For the text-containing cell, return its midpoint in [x, y] coordinate format. 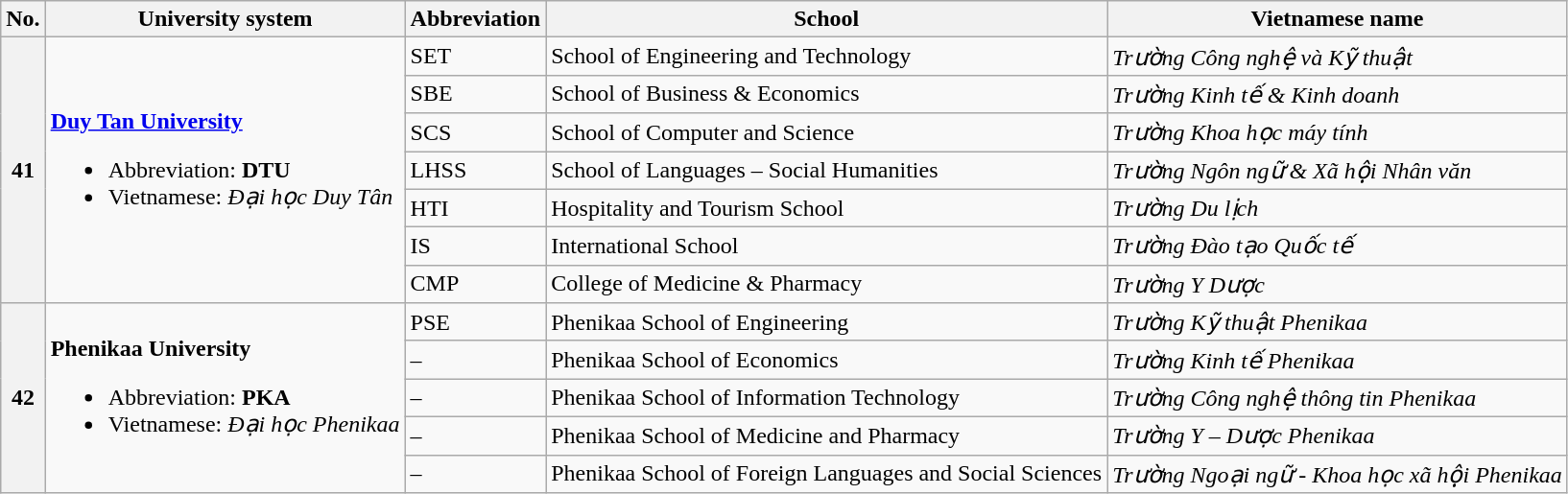
LHSS [476, 171]
School [827, 19]
Vietnamese name [1338, 19]
Trường Đào tạo Quốc tế [1338, 247]
Phenikaa UniversityAbbreviation: PKAVietnamese: Đại học Phenikaa [225, 398]
Trường Ngôn ngữ & Xã hội Nhân văn [1338, 171]
School of Computer and Science [827, 132]
Trường Kinh tế & Kinh doanh [1338, 94]
Trường Kỹ thuật Phenikaa [1338, 322]
Phenikaa School of Information Technology [827, 398]
Phenikaa School of Foreign Languages and Social Sciences [827, 474]
41 [23, 171]
Trường Du lịch [1338, 208]
College of Medicine & Pharmacy [827, 284]
International School [827, 247]
Trường Khoa học máy tính [1338, 132]
School of Languages – Social Humanities [827, 171]
Phenikaa School of Engineering [827, 322]
SCS [476, 132]
Trường Ngoại ngữ - Khoa học xã hội Phenikaa [1338, 474]
School of Engineering and Technology [827, 57]
School of Business & Economics [827, 94]
Hospitality and Tourism School [827, 208]
Trường Kinh tế Phenikaa [1338, 360]
Trường Công nghệ thông tin Phenikaa [1338, 398]
Trường Y – Dược Phenikaa [1338, 435]
IS [476, 247]
CMP [476, 284]
42 [23, 398]
University system [225, 19]
Trường Y Dược [1338, 284]
HTI [476, 208]
Duy Tan UniversityAbbreviation: DTUVietnamese: Đại học Duy Tân [225, 171]
No. [23, 19]
SBE [476, 94]
Abbreviation [476, 19]
Phenikaa School of Medicine and Pharmacy [827, 435]
SET [476, 57]
Phenikaa School of Economics [827, 360]
Trường Công nghệ và Kỹ thuật [1338, 57]
PSE [476, 322]
